Detect which cell encompasses the target text, then output its (X, Y) center coordinate. 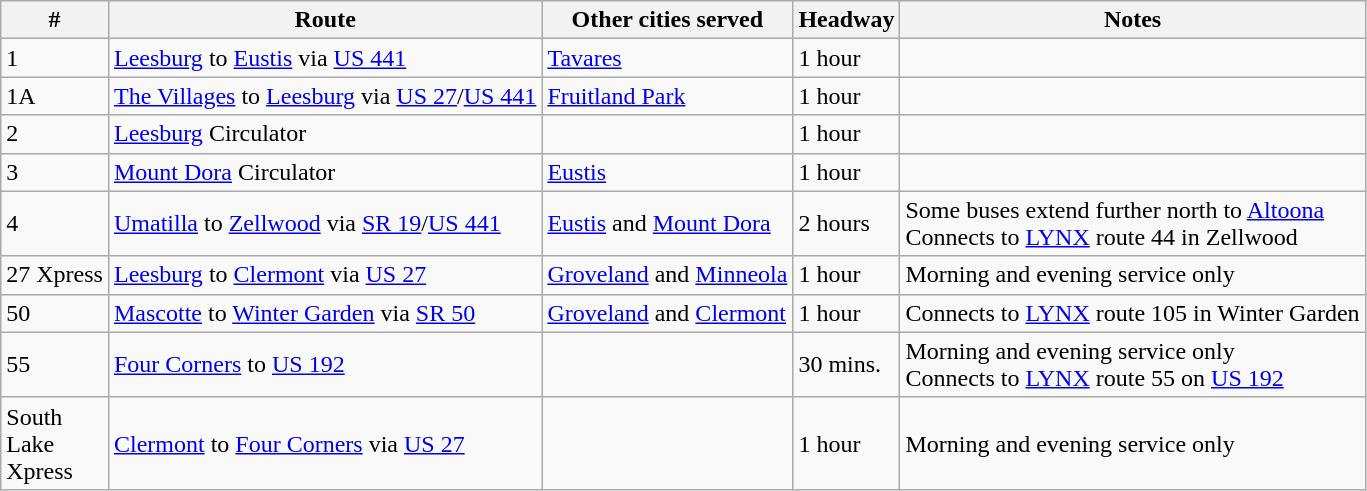
Mount Dora Circulator (324, 172)
Notes (1132, 20)
Eustis (668, 172)
1 (55, 58)
Clermont to Four Corners via US 27 (324, 443)
55 (55, 364)
Eustis and Mount Dora (668, 224)
Four Corners to US 192 (324, 364)
2 (55, 134)
# (55, 20)
Headway (846, 20)
2 hours (846, 224)
Mascotte to Winter Garden via SR 50 (324, 313)
27 Xpress (55, 275)
1A (55, 96)
Connects to LYNX route 105 in Winter Garden (1132, 313)
Other cities served (668, 20)
Groveland and Clermont (668, 313)
Fruitland Park (668, 96)
SouthLakeXpress (55, 443)
3 (55, 172)
Morning and evening service only Connects to LYNX route 55 on US 192 (1132, 364)
Leesburg to Eustis via US 441 (324, 58)
Leesburg Circulator (324, 134)
Tavares (668, 58)
The Villages to Leesburg via US 27/US 441 (324, 96)
50 (55, 313)
30 mins. (846, 364)
4 (55, 224)
Route (324, 20)
Some buses extend further north to Altoona Connects to LYNX route 44 in Zellwood (1132, 224)
Leesburg to Clermont via US 27 (324, 275)
Umatilla to Zellwood via SR 19/US 441 (324, 224)
Groveland and Minneola (668, 275)
